Pinpoint the cell where the given text exists, returning its (X, Y) midpoint coordinate. 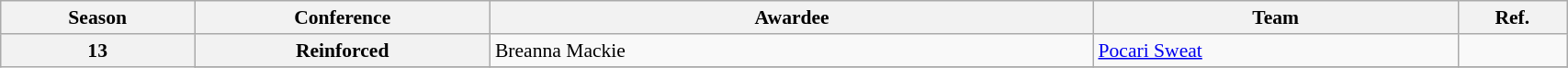
Breanna Mackie (792, 51)
13 (97, 51)
Team (1275, 17)
Season (97, 17)
Reinforced (343, 51)
Ref. (1512, 17)
Conference (343, 17)
Awardee (792, 17)
Pocari Sweat (1275, 51)
